Locate the cell with the specified text and output its (X, Y) center coordinate. 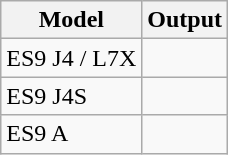
Model (72, 20)
ES9 J4S (72, 96)
ES9 J4 / L7X (72, 58)
Output (185, 20)
ES9 A (72, 134)
